Output the [X, Y] coordinate of the center of the cell containing the given text.  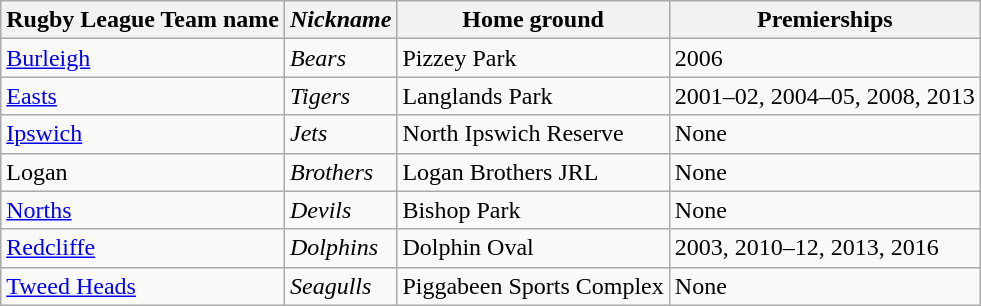
Rugby League Team name [143, 20]
Pizzey Park [533, 58]
Devils [341, 210]
Home ground [533, 20]
2001–02, 2004–05, 2008, 2013 [824, 96]
Ipswich [143, 134]
Bears [341, 58]
Easts [143, 96]
Burleigh [143, 58]
Logan [143, 172]
Nickname [341, 20]
Redcliffe [143, 248]
Brothers [341, 172]
Jets [341, 134]
Seagulls [341, 286]
Piggabeen Sports Complex [533, 286]
Dolphins [341, 248]
Tigers [341, 96]
Tweed Heads [143, 286]
2003, 2010–12, 2013, 2016 [824, 248]
Dolphin Oval [533, 248]
2006 [824, 58]
Langlands Park [533, 96]
Premierships [824, 20]
Logan Brothers JRL [533, 172]
North Ipswich Reserve [533, 134]
Norths [143, 210]
Bishop Park [533, 210]
